Search for the cell housing the specified text and yield its (X, Y) center coordinate. 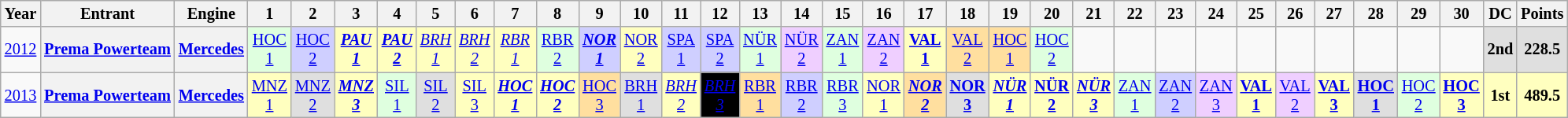
Year (20, 13)
17 (926, 13)
14 (801, 13)
9 (600, 13)
18 (968, 13)
25 (1256, 13)
4 (397, 13)
MNZ1 (269, 95)
PAU2 (397, 50)
SIL2 (436, 95)
SIL1 (397, 95)
1st (1500, 95)
5 (436, 13)
SPA1 (682, 50)
2nd (1500, 50)
29 (1418, 13)
RBR3 (843, 95)
24 (1216, 13)
VAL3 (1334, 95)
30 (1462, 13)
15 (843, 13)
ZAN3 (1216, 95)
23 (1175, 13)
Entrant (107, 13)
Points (1542, 13)
7 (515, 13)
489.5 (1542, 95)
228.5 (1542, 50)
10 (641, 13)
13 (760, 13)
12 (719, 13)
2 (313, 13)
19 (1011, 13)
3 (356, 13)
SIL3 (474, 95)
8 (557, 13)
PAU1 (356, 50)
SPA2 (719, 50)
22 (1135, 13)
MNZ3 (356, 95)
BRH3 (719, 95)
2013 (20, 95)
Engine (211, 13)
NOR3 (968, 95)
DC (1500, 13)
2012 (20, 50)
27 (1334, 13)
16 (883, 13)
6 (474, 13)
NÜR3 (1094, 95)
26 (1296, 13)
20 (1052, 13)
MNZ2 (313, 95)
28 (1376, 13)
1 (269, 13)
11 (682, 13)
21 (1094, 13)
